Detect which cell encompasses the target text, then output its [X, Y] center coordinate. 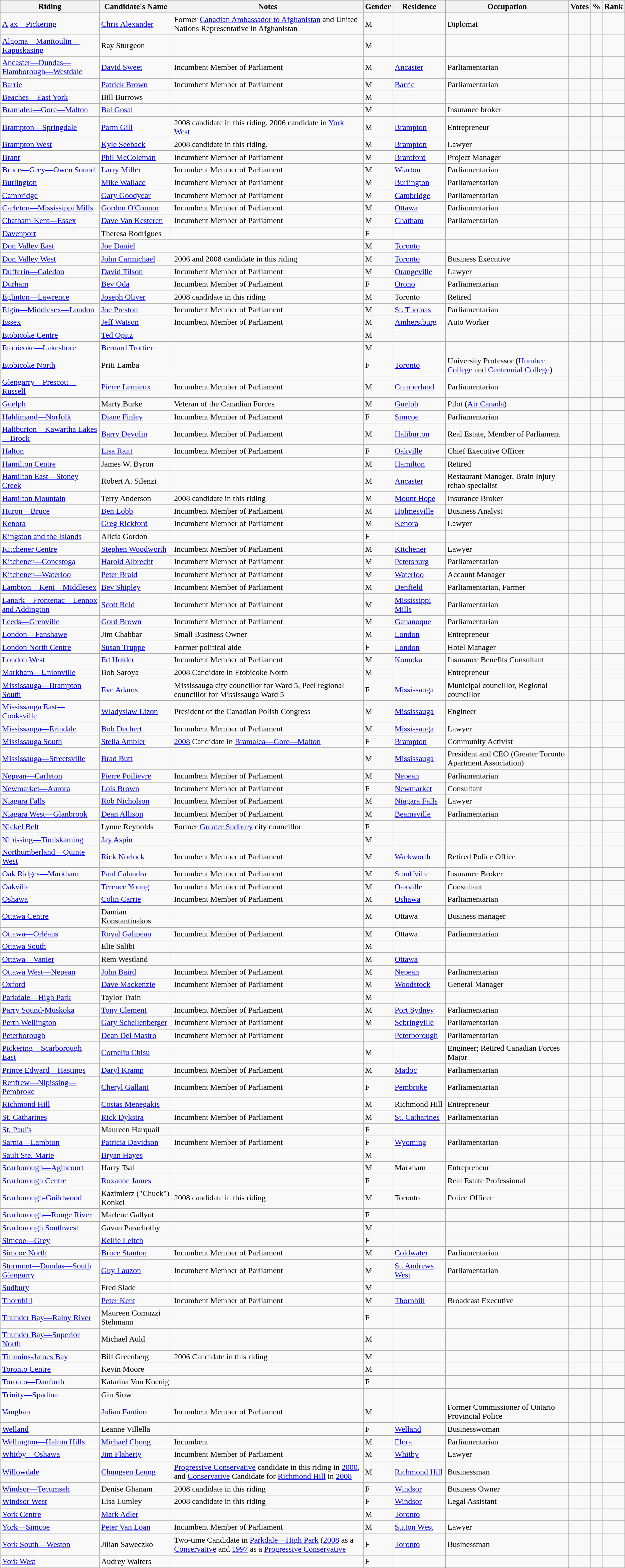
Stouffville [419, 874]
Terry Anderson [136, 498]
Insurance broker [507, 110]
Retired Police Office [507, 856]
President and CEO (Greater Toronto Apartment Association) [507, 759]
Elora [419, 1442]
Elie Salibi [136, 946]
Votes [580, 7]
Patrick Brown [136, 84]
Waterloo [419, 574]
Bal Gosal [136, 110]
Two-time Candidate in Parkdale—High Park (2008 as a Conservative and 1997 as a Progressive Conservative [268, 1544]
Etobicoke North [50, 365]
Ted Opitz [136, 335]
Denise Ghanam [136, 1489]
Account Manager [507, 574]
Elgin—Middlesex—London [50, 310]
2006 and 2008 candidate in this riding [268, 259]
Joseph Oliver [136, 297]
Insurance Benefits Consultant [507, 660]
Lanark—Frontenac—Lennox and Addington [50, 604]
Etobicoke—Lakeshore [50, 348]
Marty Burke [136, 404]
Markham—Unionville [50, 673]
Madoc [419, 1070]
Rick Dykstra [136, 1117]
Davenport [50, 233]
London—Fanshawe [50, 634]
Kitchener [419, 549]
Stella Ambler [136, 741]
Peter Kent [136, 1300]
Leanne Villella [136, 1429]
Lisa Lumley [136, 1502]
Candidate's Name [136, 7]
Holmesville [419, 511]
2008 Candidate in Etobicoke North [268, 673]
Toronto—Danforth [50, 1382]
Wellington—Halton Hills [50, 1442]
Roxanne James [136, 1181]
Bryan Hayes [136, 1155]
Ottawa South [50, 946]
Kingston and the Islands [50, 536]
Eve Adams [136, 690]
Kazimierz ("Chuck") Konkel [136, 1198]
Scarborough—Agincourt [50, 1168]
Legal Assistant [507, 1502]
2008 candidate in this riding. [268, 144]
Business Executive [507, 259]
Kitchener—Waterloo [50, 574]
Perth Wellington [50, 1023]
Notes [268, 7]
Pilot (Air Canada) [507, 404]
Wladyslaw Lizon [136, 711]
Marlene Gallyot [136, 1215]
Bruce Stanton [136, 1253]
Brampton West [50, 144]
2006 Candidate in this riding [268, 1356]
Whitby—Oshawa [50, 1454]
Haliburton [419, 434]
Restaurant Manager, Brain Injury rehab specialist [507, 481]
Real Estate Professional [507, 1181]
Paul Calandra [136, 874]
Chief Executive Officer [507, 451]
John Baird [136, 972]
Ottawa Centre [50, 916]
Stormont—Dundas—South Glengarry [50, 1270]
Port Sydney [419, 1010]
Corneliu Chisu [136, 1053]
Rank [614, 7]
Mississauga South [50, 741]
Terence Young [136, 887]
Kevin Moore [136, 1369]
Gord Brown [136, 622]
Sarnia—Lambton [50, 1143]
Lynne Reynolds [136, 827]
Chatham [419, 221]
General Manager [507, 985]
Haldimand—Norfolk [50, 416]
Sudbury [50, 1287]
Julian Fantino [136, 1412]
Parkdale—High Park [50, 997]
Simcoe North [50, 1253]
Huron—Bruce [50, 511]
Rick Norlock [136, 856]
Wiarton [419, 170]
Markham [419, 1168]
Scott Reid [136, 604]
York—Simcoe [50, 1527]
Orangeville [419, 272]
Priti Lamba [136, 365]
Maureen Harquail [136, 1130]
Toronto Centre [50, 1369]
Gordon O'Connor [136, 208]
Hamilton Mountain [50, 498]
Gary Goodyear [136, 195]
Bob Dechert [136, 729]
St. Andrews West [419, 1270]
Etobicoke Centre [50, 335]
Hamilton [419, 464]
Hotel Manager [507, 647]
Progressive Conservative candidate in this riding in 2000, and Conservative Candidate for Richmond Hill in 2008 [268, 1471]
Damian Konstantinakos [136, 916]
Kitchener—Conestoga [50, 562]
Tony Clement [136, 1010]
Bruce—Grey—Owen Sound [50, 170]
Ajax—Pickering [50, 24]
Larry Miller [136, 170]
Parliamentarian, Farmer [507, 587]
Wyoming [419, 1143]
Peter Braid [136, 574]
Phil McColeman [136, 157]
York West [50, 1561]
Mississauga—Erindale [50, 729]
Chungsen Leung [136, 1471]
Bramalea—Gore—Malton [50, 110]
Business Analyst [507, 511]
Haliburton—Kawartha Lakes—Brock [50, 434]
Bill Burrows [136, 97]
Susan Truppe [136, 647]
University Professor (Humber College and Centennial College) [507, 365]
Sault Ste. Marie [50, 1155]
Mike Wallace [136, 182]
Patricia Davidson [136, 1143]
Pembroke [419, 1087]
Bev Shipley [136, 587]
Mississauga city councillor for Ward 5, Peel regional councillor for Mississauga Ward 5 [268, 690]
Nickel Belt [50, 827]
Scarborough Centre [50, 1181]
Oxford [50, 985]
Businesswoman [507, 1429]
Ottawa—Vanier [50, 959]
Costas Menegakis [136, 1104]
Dave Mackenzie [136, 985]
Dufferin—Caledon [50, 272]
Bev Oda [136, 284]
David Sweet [136, 67]
Vaughan [50, 1412]
Rem Westland [136, 959]
Orono [419, 284]
Petersburg [419, 562]
Glengarry—Prescott—Russell [50, 387]
Denfield [419, 587]
Peter Van Loan [136, 1527]
Ottawa West—Nepean [50, 972]
Jilian Saweczko [136, 1544]
Bob Saroya [136, 673]
Cumberland [419, 387]
Beamsville [419, 814]
Brampton—Springdale [50, 127]
Former Commissioner of Ontario Provincial Police [507, 1412]
Business manager [507, 916]
Dean Allison [136, 814]
Auto Worker [507, 322]
St. Paul's [50, 1130]
Pickering—Scarborough East [50, 1053]
Lois Brown [136, 789]
Dave Van Kesteren [136, 221]
Gary Schellenberger [136, 1023]
Dean Del Mastro [136, 1035]
Nipissing—Timiskaming [50, 839]
Pierre Poilievre [136, 776]
Veteran of the Canadian Forces [268, 404]
Jim Chahbar [136, 634]
Mount Hope [419, 498]
Algoma—Manitoulin—Kapuskasing [50, 45]
Fred Slade [136, 1287]
2008 candidate in this riding. 2006 candidate in York West [268, 127]
Gin Siow [136, 1395]
Katarina Von Koenig [136, 1382]
Bernard Trottier [136, 348]
Nepean—Carleton [50, 776]
Renfrew—Nipissing—Pembroke [50, 1087]
Alicia Gordon [136, 536]
Sebringville [419, 1023]
Sutton West [419, 1527]
Jeff Watson [136, 322]
Whitby [419, 1454]
Residence [419, 7]
Cheryl Gallant [136, 1087]
Project Manager [507, 157]
Robert A. Silenzi [136, 481]
John Carmichael [136, 259]
Ray Sturgeon [136, 45]
London North Centre [50, 647]
Broadcast Executive [507, 1300]
York Centre [50, 1514]
Incumbent [268, 1442]
Pierre Lemieux [136, 387]
Hamilton Centre [50, 464]
Bill Greenberg [136, 1356]
Northumberland—Quinte West [50, 856]
Brantford [419, 157]
Former political aide [268, 647]
Eglinton—Lawrence [50, 297]
Kitchener Centre [50, 549]
Trinity—Spadina [50, 1395]
Riding [50, 7]
Former Canadian Ambassador to Afghanistan and United Nations Representative in Afghanistan [268, 24]
Police Officer [507, 1198]
Business Owner [507, 1489]
Amherstburg [419, 322]
Daryl Kramp [136, 1070]
Hamilton East—Stoney Creek [50, 481]
Willowdale [50, 1471]
Guy Lauzon [136, 1270]
Gavan Parachothy [136, 1228]
Rob Nicholson [136, 801]
St. Thomas [419, 310]
Scarborough Southwest [50, 1228]
Stephen Woodworth [136, 549]
Mississippi Mills [419, 604]
Ed Holder [136, 660]
Barry Devolin [136, 434]
Coldwater [419, 1253]
Oak Ridges—Markham [50, 874]
Michael Chong [136, 1442]
Brad Butt [136, 759]
Ben Lobb [136, 511]
Thunder Bay—Rainy River [50, 1317]
Parm Gill [136, 127]
Gananoque [419, 622]
Prince Edward—Hastings [50, 1070]
Michael Auld [136, 1339]
Ottawa—Orléans [50, 934]
Windsor—Tecumseh [50, 1489]
2008 Candidate in Bramalea—Gore—Malton [268, 741]
Simcoe—Grey [50, 1240]
% [596, 7]
Brant [50, 157]
Niagara West—Glanbrook [50, 814]
Parry Sound-Muskoka [50, 1010]
Durham [50, 284]
Gender [378, 7]
Leeds—Grenville [50, 622]
Kyle Seeback [136, 144]
Engineer; Retired Canadian Forces Major [507, 1053]
Newmarket—Aurora [50, 789]
Komoka [419, 660]
President of the Canadian Polish Congress [268, 711]
Theresa Rodrigues [136, 233]
Chris Alexander [136, 24]
Simcoe [419, 416]
Harold Albrecht [136, 562]
Mississauga East—Cooksville [50, 711]
Ancaster—Dundas—Flamborough—Westdale [50, 67]
Harry Tsai [136, 1168]
Newmarket [419, 789]
Jay Aspin [136, 839]
Beaches—East York [50, 97]
Joe Daniel [136, 246]
Don Valley East [50, 246]
Municipal councillor, Regional councillor [507, 690]
Diane Finley [136, 416]
Kellie Leitch [136, 1240]
York South—Weston [50, 1544]
Lambton—Kent—Middlesex [50, 587]
Lisa Raitt [136, 451]
Carleton—Mississippi Mills [50, 208]
Warkworth [419, 856]
Maureen Comuzzi Stehmann [136, 1317]
Halton [50, 451]
Don Valley West [50, 259]
Mississauga—Streetsville [50, 759]
Small Business Owner [268, 634]
Former Greater Sudbury city councillor [268, 827]
Windsor West [50, 1502]
Joe Preston [136, 310]
Scarborough—Rouge River [50, 1215]
Timmins-James Bay [50, 1356]
London West [50, 660]
Scarborough-Guildwood [50, 1198]
Diplomat [507, 24]
Greg Rickford [136, 524]
Mark Adler [136, 1514]
Thunder Bay—Superior North [50, 1339]
Woodstock [419, 985]
Jim Flaherty [136, 1454]
David Tilson [136, 272]
Mississauga—Brampton South [50, 690]
Chatham-Kent—Essex [50, 221]
Audrey Walters [136, 1561]
Taylor Train [136, 997]
Real Estate, Member of Parliament [507, 434]
Community Activist [507, 741]
Royal Galipeau [136, 934]
Colin Carrie [136, 899]
Occupation [507, 7]
Engineer [507, 711]
James W. Byron [136, 464]
Essex [50, 322]
